Extract the (x, y) coordinate from the center of the cell holding the provided text.  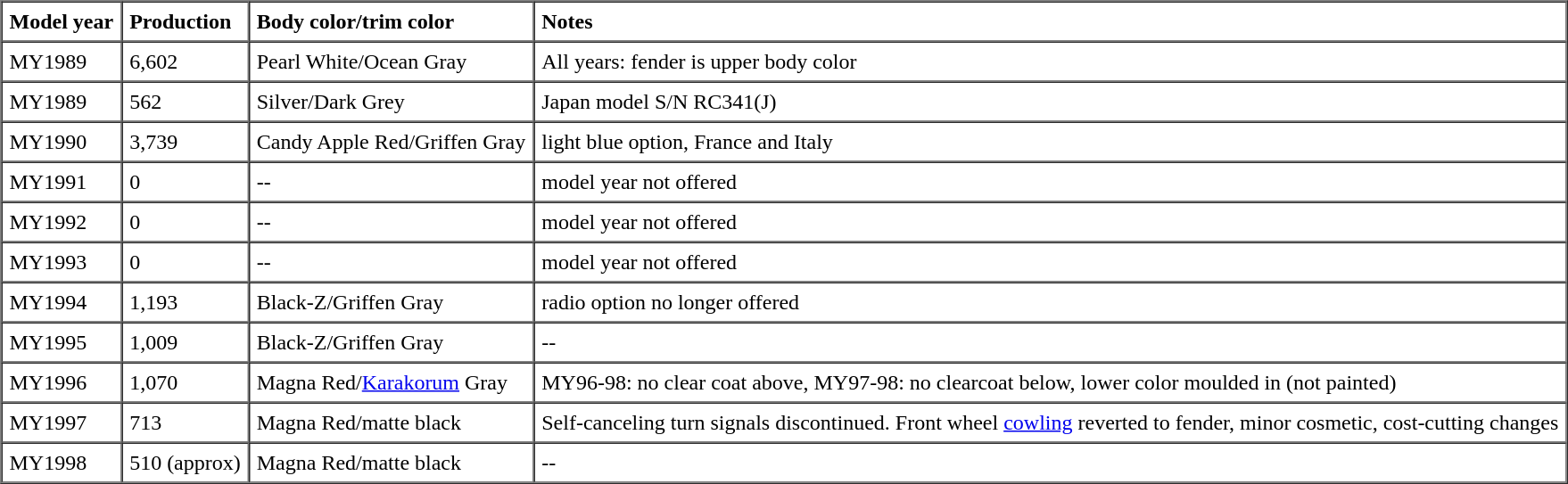
MY1997 (62, 422)
Magna Red/Karakorum Gray (392, 381)
MY1990 (62, 141)
Candy Apple Red/Griffen Gray (392, 141)
MY1992 (62, 221)
6,602 (186, 61)
510 (approx) (186, 462)
MY1995 (62, 342)
Body color/trim color (392, 21)
radio option no longer offered (1050, 301)
Model year (62, 21)
MY1993 (62, 262)
Production (186, 21)
3,739 (186, 141)
Pearl White/Ocean Gray (392, 61)
MY1994 (62, 301)
All years: fender is upper body color (1050, 61)
713 (186, 422)
Self-canceling turn signals discontinued. Front wheel cowling reverted to fender, minor cosmetic, cost-cutting changes (1050, 422)
1,009 (186, 342)
1,193 (186, 301)
light blue option, France and Italy (1050, 141)
MY1996 (62, 381)
Japan model S/N RC341(J) (1050, 102)
MY1991 (62, 182)
Notes (1050, 21)
MY96-98: no clear coat above, MY97-98: no clearcoat below, lower color moulded in (not painted) (1050, 381)
1,070 (186, 381)
Silver/Dark Grey (392, 102)
MY1998 (62, 462)
562 (186, 102)
